Determine the (x, y) coordinate at the center of the cell enclosing the given text.  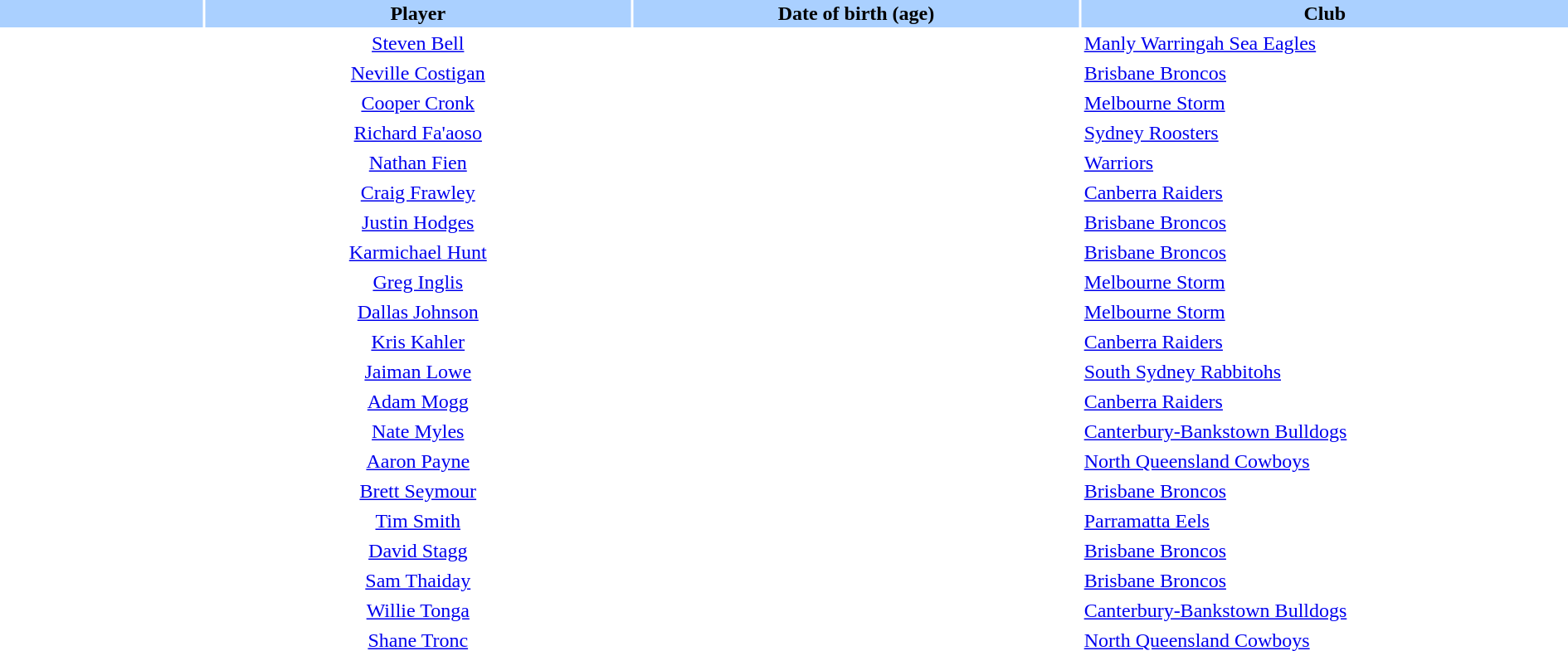
Richard Fa'aoso (418, 133)
Steven Bell (418, 43)
Brett Seymour (418, 491)
North Queensland Cowboys (1325, 461)
Sydney Roosters (1325, 133)
Nathan Fien (418, 163)
Nate Myles (418, 431)
David Stagg (418, 551)
Player (418, 13)
Sam Thaiday (418, 581)
Neville Costigan (418, 73)
South Sydney Rabbitohs (1325, 372)
Date of birth (age) (856, 13)
Adam Mogg (418, 401)
Warriors (1325, 163)
Tim Smith (418, 521)
Kris Kahler (418, 342)
Jaiman Lowe (418, 372)
Manly Warringah Sea Eagles (1325, 43)
Parramatta Eels (1325, 521)
Dallas Johnson (418, 312)
Cooper Cronk (418, 103)
Club (1325, 13)
Karmichael Hunt (418, 252)
Aaron Payne (418, 461)
Greg Inglis (418, 282)
Willie Tonga (418, 610)
Craig Frawley (418, 192)
Justin Hodges (418, 222)
